Capture the cell that displays the provided text and extract its (X, Y) central coordinate. 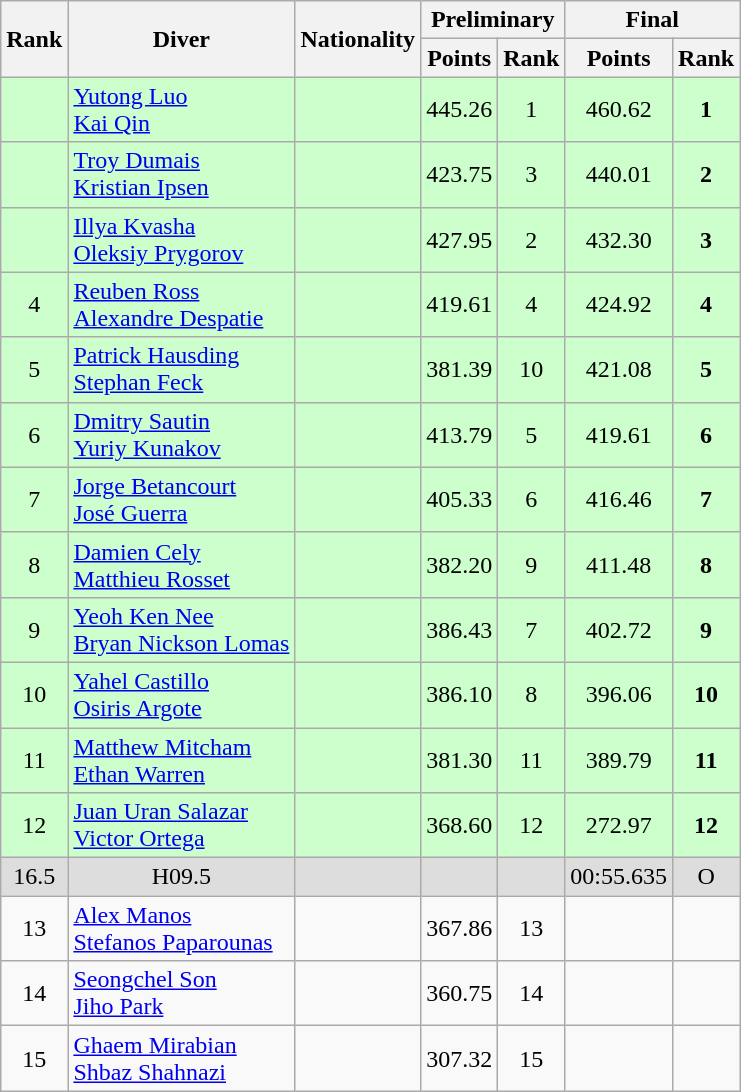
Alex ManosStefanos Paparounas (182, 928)
Yahel CastilloOsiris Argote (182, 694)
440.01 (619, 174)
405.33 (460, 500)
H09.5 (182, 877)
381.39 (460, 370)
Seongchel SonJiho Park (182, 994)
Patrick HausdingStephan Feck (182, 370)
Illya KvashaOleksiy Prygorov (182, 240)
427.95 (460, 240)
Preliminary (493, 20)
272.97 (619, 826)
368.60 (460, 826)
413.79 (460, 434)
460.62 (619, 110)
Juan Uran SalazarVictor Ortega (182, 826)
402.72 (619, 630)
16.5 (34, 877)
Reuben RossAlexandre Despatie (182, 304)
Nationality (358, 39)
Matthew MitchamEthan Warren (182, 760)
Dmitry SautinYuriy Kunakov (182, 434)
411.48 (619, 564)
445.26 (460, 110)
Yeoh Ken NeeBryan Nickson Lomas (182, 630)
Damien CelyMatthieu Rosset (182, 564)
432.30 (619, 240)
416.46 (619, 500)
423.75 (460, 174)
386.10 (460, 694)
Diver (182, 39)
424.92 (619, 304)
307.32 (460, 1058)
Ghaem MirabianShbaz Shahnazi (182, 1058)
Final (652, 20)
367.86 (460, 928)
381.30 (460, 760)
421.08 (619, 370)
O (706, 877)
360.75 (460, 994)
386.43 (460, 630)
00:55.635 (619, 877)
Troy DumaisKristian Ipsen (182, 174)
Jorge BetancourtJosé Guerra (182, 500)
396.06 (619, 694)
382.20 (460, 564)
Yutong LuoKai Qin (182, 110)
389.79 (619, 760)
